Return the [x, y] coordinate for the center point of the cell that contains the specified text.  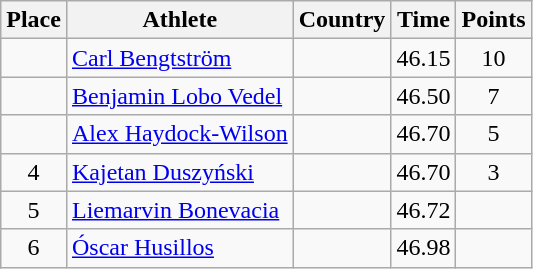
Alex Haydock-Wilson [180, 134]
46.98 [424, 248]
Benjamin Lobo Vedel [180, 96]
Athlete [180, 20]
Liemarvin Bonevacia [180, 210]
7 [494, 96]
Place [34, 20]
Óscar Husillos [180, 248]
Points [494, 20]
3 [494, 172]
Kajetan Duszyński [180, 172]
4 [34, 172]
6 [34, 248]
Time [424, 20]
46.15 [424, 58]
Carl Bengtström [180, 58]
10 [494, 58]
Country [342, 20]
46.72 [424, 210]
46.50 [424, 96]
